Scan for the cell matching the given text and deliver its (x, y) coordinate at center. 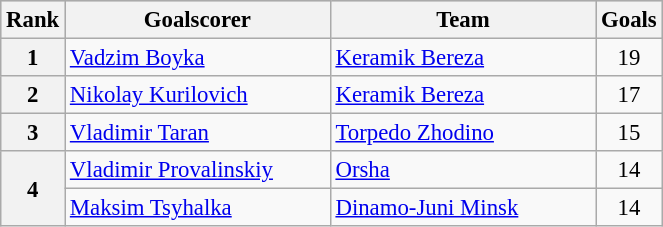
Torpedo Zhodino (463, 133)
3 (33, 133)
Orsha (463, 170)
Goals (629, 20)
19 (629, 58)
15 (629, 133)
1 (33, 58)
Team (463, 20)
Maksim Tsyhalka (198, 208)
Nikolay Kurilovich (198, 95)
Vadzim Boyka (198, 58)
Rank (33, 20)
17 (629, 95)
Vladimir Provalinskiy (198, 170)
Dinamo-Juni Minsk (463, 208)
4 (33, 188)
2 (33, 95)
Vladimir Taran (198, 133)
Goalscorer (198, 20)
